Provide the [x, y] coordinate of the cell's center where the given text is located.  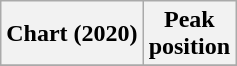
Chart (2020) [72, 34]
Peakposition [189, 34]
